Capture the cell that displays the provided text and extract its (x, y) central coordinate. 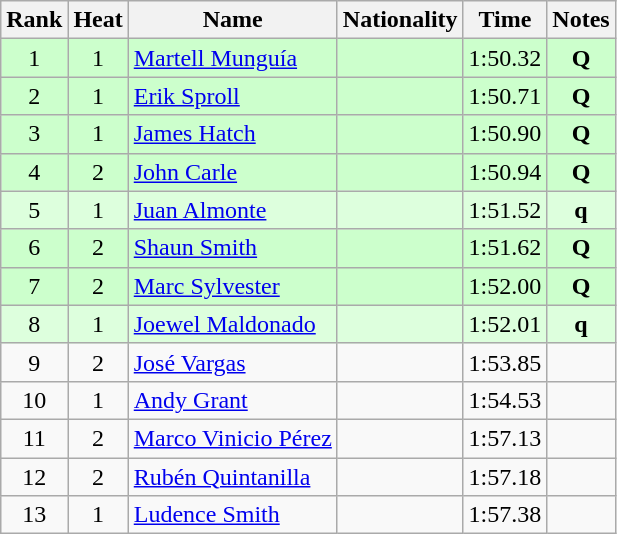
Joewel Maldonado (232, 324)
Martell Munguía (232, 58)
3 (34, 134)
Ludence Smith (232, 515)
1:57.18 (505, 477)
Marc Sylvester (232, 286)
Marco Vinicio Pérez (232, 438)
1:50.90 (505, 134)
Juan Almonte (232, 210)
12 (34, 477)
1:54.53 (505, 400)
9 (34, 362)
6 (34, 248)
Shaun Smith (232, 248)
10 (34, 400)
5 (34, 210)
4 (34, 172)
John Carle (232, 172)
Nationality (400, 20)
1:57.38 (505, 515)
1:57.13 (505, 438)
Time (505, 20)
Name (232, 20)
Andy Grant (232, 400)
Rubén Quintanilla (232, 477)
1:51.52 (505, 210)
José Vargas (232, 362)
1:52.00 (505, 286)
Erik Sproll (232, 96)
1:50.71 (505, 96)
11 (34, 438)
1:50.94 (505, 172)
1:53.85 (505, 362)
Notes (581, 20)
James Hatch (232, 134)
1:52.01 (505, 324)
Rank (34, 20)
1:50.32 (505, 58)
13 (34, 515)
1:51.62 (505, 248)
7 (34, 286)
Heat (98, 20)
8 (34, 324)
